Scan for the cell matching the given text and deliver its (x, y) coordinate at center. 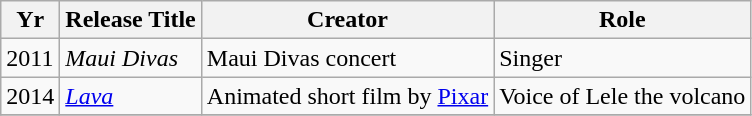
Yr (30, 20)
Singer (622, 58)
Creator (347, 20)
Maui Divas (130, 58)
Maui Divas concert (347, 58)
2011 (30, 58)
Lava (130, 96)
2014 (30, 96)
Voice of Lele the volcano (622, 96)
Release Title (130, 20)
Animated short film by Pixar (347, 96)
Role (622, 20)
